Extract the [x, y] coordinate from the center of the cell holding the provided text.  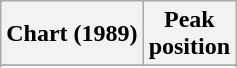
Chart (1989) [72, 34]
Peakposition [189, 34]
